From the cell containing the given text, extract its center point as (x, y) coordinate. 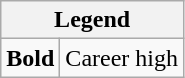
Legend (92, 20)
Bold (30, 58)
Career high (122, 58)
